Find where the given text appears and provide that cell's center as [X, Y] coordinate. 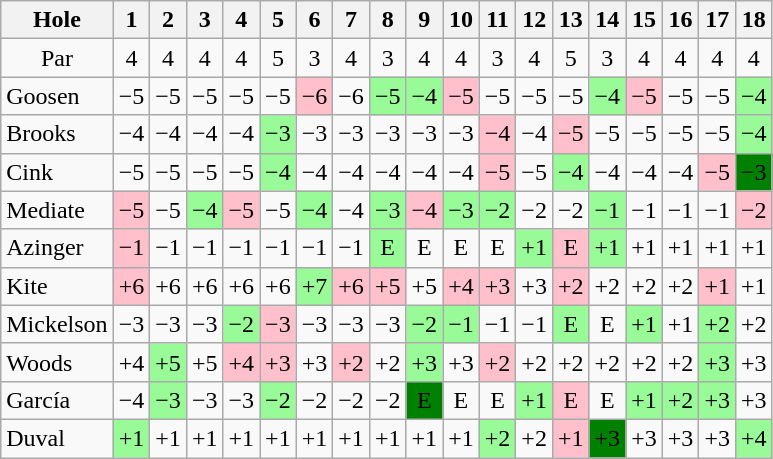
7 [352, 20]
1 [132, 20]
Mediate [57, 210]
Cink [57, 172]
16 [680, 20]
Duval [57, 438]
6 [314, 20]
11 [498, 20]
18 [754, 20]
14 [608, 20]
17 [718, 20]
Goosen [57, 96]
+7 [314, 286]
12 [534, 20]
Hole [57, 20]
Kite [57, 286]
Brooks [57, 134]
García [57, 400]
9 [424, 20]
2 [168, 20]
10 [462, 20]
Azinger [57, 248]
8 [388, 20]
13 [570, 20]
Par [57, 58]
Mickelson [57, 324]
15 [644, 20]
Woods [57, 362]
